Identify which cell holds the provided text, then report its [X, Y] central coordinate. 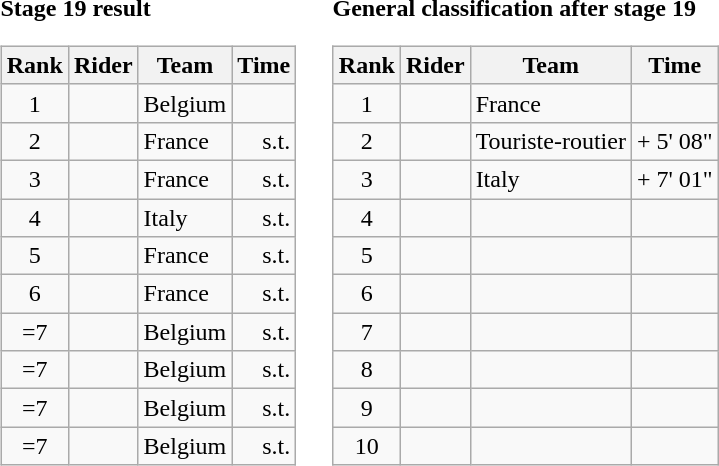
9 [366, 408]
8 [366, 370]
7 [366, 332]
Touriste-routier [550, 141]
+ 7' 01" [674, 179]
10 [366, 446]
+ 5' 08" [674, 141]
